From the cell containing the given text, extract its center point as (X, Y) coordinate. 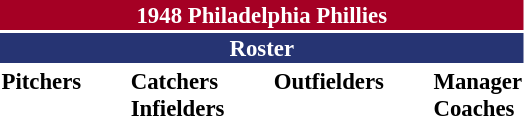
Roster (262, 48)
1948 Philadelphia Phillies (262, 15)
